Extract the [X, Y] coordinate from the center of the cell holding the provided text.  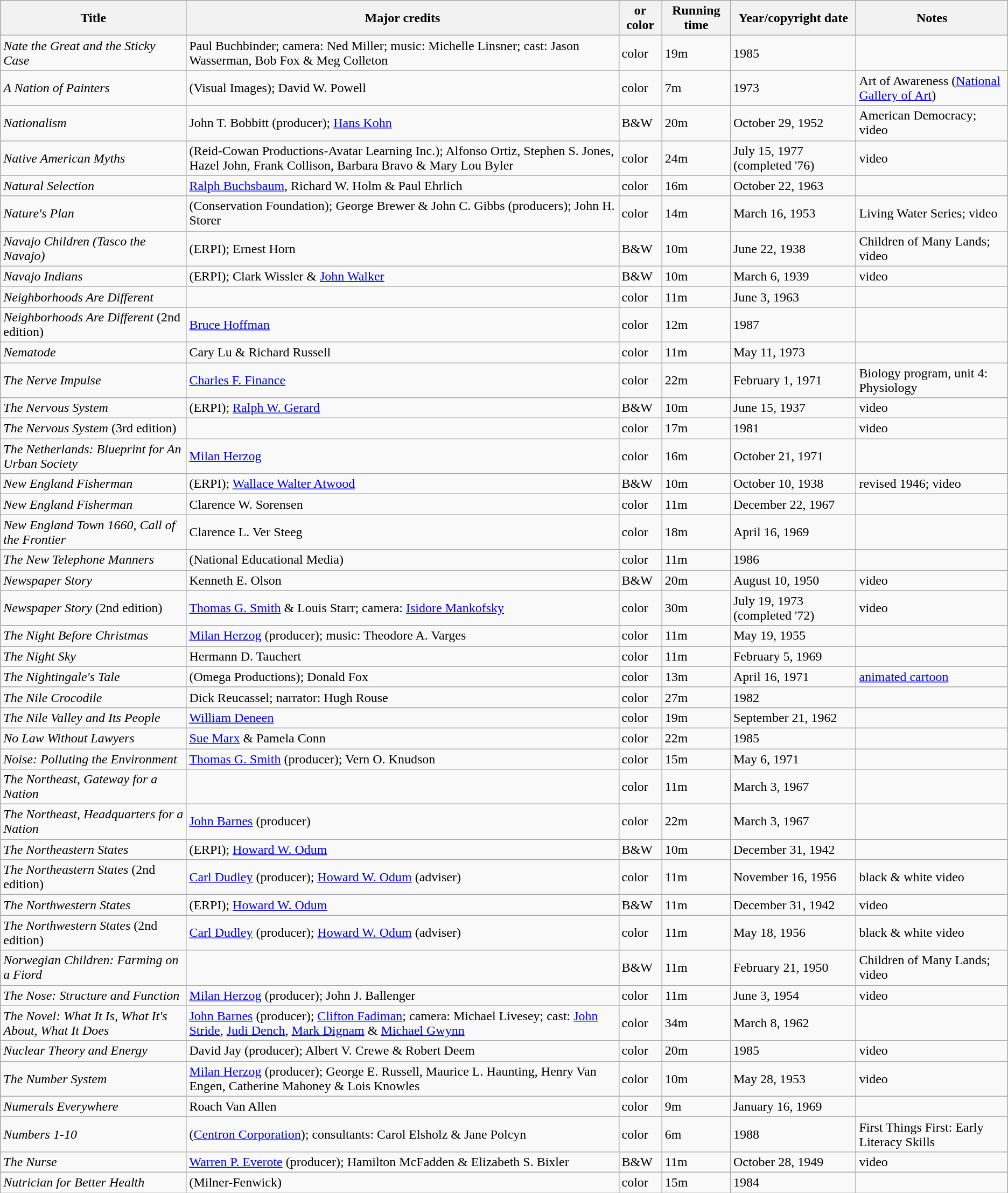
Cary Lu & Richard Russell [403, 352]
Warren P. Everote (producer); Hamilton McFadden & Elizabeth S. Bixler [403, 1162]
November 16, 1956 [793, 878]
Major credits [403, 18]
The Nightingale's Tale [94, 677]
April 16, 1971 [793, 677]
The Novel: What It Is, What It's About, What It Does [94, 1023]
John T. Bobbitt (producer); Hans Kohn [403, 123]
October 28, 1949 [793, 1162]
1986 [793, 560]
No Law Without Lawyers [94, 738]
Dick Reucassel; narrator: Hugh Rouse [403, 697]
The Nervous System [94, 408]
March 16, 1953 [793, 213]
Natural Selection [94, 186]
April 16, 1969 [793, 532]
William Deneen [403, 718]
The Nose: Structure and Function [94, 995]
October 29, 1952 [793, 123]
1984 [793, 1182]
Bruce Hoffman [403, 324]
The Night Before Christmas [94, 636]
October 22, 1963 [793, 186]
Noise: Polluting the Environment [94, 759]
The Netherlands: Blueprint for An Urban Society [94, 457]
6m [696, 1134]
18m [696, 532]
The Night Sky [94, 656]
Nematode [94, 352]
The Northeastern States (2nd edition) [94, 878]
New England Town 1660, Call of the Frontier [94, 532]
May 11, 1973 [793, 352]
24m [696, 158]
A Nation of Painters [94, 88]
12m [696, 324]
The Nile Crocodile [94, 697]
9m [696, 1106]
Nutrician for Better Health [94, 1182]
May 28, 1953 [793, 1079]
The Nurse [94, 1162]
The Northwestern States [94, 905]
August 10, 1950 [793, 580]
1973 [793, 88]
The Nile Valley and Its People [94, 718]
February 21, 1950 [793, 968]
American Democracy; video [932, 123]
Kenneth E. Olson [403, 580]
March 8, 1962 [793, 1023]
January 16, 1969 [793, 1106]
Title [94, 18]
John Barnes (producer); Clifton Fadiman; camera: Michael Livesey; cast: John Stride, Judi Dench, Mark Dignam & Michael Gwynn [403, 1023]
Clarence L. Ver Steeg [403, 532]
Living Water Series; video [932, 213]
May 19, 1955 [793, 636]
(Milner-Fenwick) [403, 1182]
Native American Myths [94, 158]
Navajo Children (Tasco the Navajo) [94, 249]
The Northeastern States [94, 850]
Numbers 1-10 [94, 1134]
Nature's Plan [94, 213]
(ERPI); Ralph W. Gerard [403, 408]
27m [696, 697]
Milan Herzog (producer); John J. Ballenger [403, 995]
Notes [932, 18]
Neighborhoods Are Different (2nd edition) [94, 324]
Biology program, unit 4: Physiology [932, 380]
October 10, 1938 [793, 484]
animated cartoon [932, 677]
June 15, 1937 [793, 408]
February 5, 1969 [793, 656]
Ralph Buchsbaum, Richard W. Holm & Paul Ehrlich [403, 186]
Newspaper Story [94, 580]
Charles F. Finance [403, 380]
July 15, 1977 (completed '76) [793, 158]
The Northeast, Headquarters for a Nation [94, 822]
The Number System [94, 1079]
17m [696, 429]
Sue Marx & Pamela Conn [403, 738]
October 21, 1971 [793, 457]
(Reid-Cowan Productions-Avatar Learning Inc.); Alfonso Ortiz, Stephen S. Jones, Hazel John, Frank Collison, Barbara Bravo & Mary Lou Byler [403, 158]
Milan Herzog [403, 457]
Milan Herzog (producer); music: Theodore A. Varges [403, 636]
(Centron Corporation); consultants: Carol Elsholz & Jane Polcyn [403, 1134]
June 22, 1938 [793, 249]
(ERPI); Wallace Walter Atwood [403, 484]
Numerals Everywhere [94, 1106]
(National Educational Media) [403, 560]
Thomas G. Smith (producer); Vern O. Knudson [403, 759]
The Nervous System (3rd edition) [94, 429]
The Nerve Impulse [94, 380]
Running time [696, 18]
(Conservation Foundation); George Brewer & John C. Gibbs (producers); John H. Storer [403, 213]
Milan Herzog (producer); George E. Russell, Maurice L. Haunting, Henry Van Engen, Catherine Mahoney & Lois Knowles [403, 1079]
March 6, 1939 [793, 276]
Hermann D. Tauchert [403, 656]
Paul Buchbinder; camera: Ned Miller; music: Michelle Linsner; cast: Jason Wasserman, Bob Fox & Meg Colleton [403, 53]
Neighborhoods Are Different [94, 297]
Thomas G. Smith & Louis Starr; camera: Isidore Mankofsky [403, 608]
July 19, 1973 (completed '72) [793, 608]
Roach Van Allen [403, 1106]
13m [696, 677]
34m [696, 1023]
revised 1946; video [932, 484]
David Jay (producer); Albert V. Crewe & Robert Deem [403, 1051]
1987 [793, 324]
14m [696, 213]
Norwegian Children: Farming on a Fiord [94, 968]
1981 [793, 429]
September 21, 1962 [793, 718]
Nate the Great and the Sticky Case [94, 53]
Nuclear Theory and Energy [94, 1051]
30m [696, 608]
First Things First: Early Literacy Skills [932, 1134]
Nationalism [94, 123]
Art of Awareness (National Gallery of Art) [932, 88]
Newspaper Story (2nd edition) [94, 608]
The Northeast, Gateway for a Nation [94, 787]
Year/copyright date [793, 18]
(Omega Productions); Donald Fox [403, 677]
Navajo Indians [94, 276]
Clarence W. Sorensen [403, 504]
The Northwestern States (2nd edition) [94, 932]
May 6, 1971 [793, 759]
(Visual Images); David W. Powell [403, 88]
(ERPI); Clark Wissler & John Walker [403, 276]
(ERPI); Ernest Horn [403, 249]
December 22, 1967 [793, 504]
1988 [793, 1134]
or color [640, 18]
7m [696, 88]
May 18, 1956 [793, 932]
John Barnes (producer) [403, 822]
1982 [793, 697]
June 3, 1963 [793, 297]
The New Telephone Manners [94, 560]
June 3, 1954 [793, 995]
February 1, 1971 [793, 380]
